Capture the cell that displays the provided text and extract its (X, Y) central coordinate. 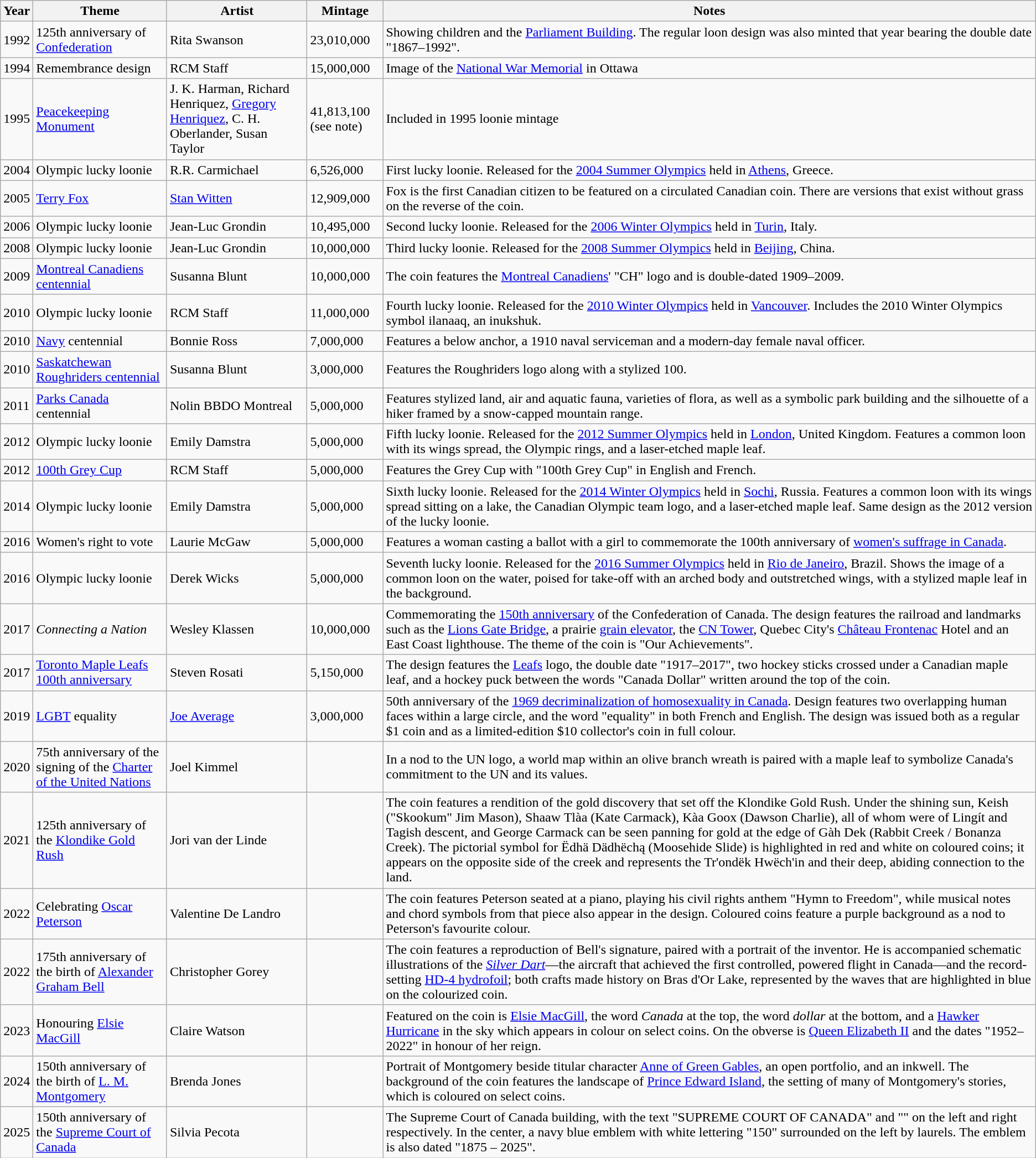
150th anniversary of the Supreme Court of Canada (100, 1132)
Honouring Elsie MacGill (100, 1030)
Second lucky loonie. Released for the 2006 Winter Olympics held in Turin, Italy. (709, 227)
2004 (17, 170)
Valentine De Landro (237, 913)
2006 (17, 227)
Fourth lucky loonie. Released for the 2010 Winter Olympics held in Vancouver. Includes the 2010 Winter Olympics symbol ilanaaq, an inukshuk. (709, 312)
2008 (17, 248)
Wesley Klassen (237, 629)
2009 (17, 277)
2020 (17, 767)
Parks Canada centennial (100, 405)
Features the Roughriders logo along with a stylized 100. (709, 370)
15,000,000 (345, 68)
10,495,000 (345, 227)
Rita Swanson (237, 40)
11,000,000 (345, 312)
Joel Kimmel (237, 767)
Year (17, 11)
2024 (17, 1081)
Steven Rosati (237, 673)
Theme (100, 11)
Mintage (345, 11)
2005 (17, 198)
1992 (17, 40)
Toronto Maple Leafs 100th anniversary (100, 673)
Laurie McGaw (237, 542)
Women's right to vote (100, 542)
41,813,100 (see note) (345, 119)
Saskatchewan Roughriders centennial (100, 370)
Navy centennial (100, 341)
125th anniversary of the Klondike Gold Rush (100, 840)
23,010,000 (345, 40)
2023 (17, 1030)
Christopher Gorey (237, 972)
2014 (17, 506)
Celebrating Oscar Peterson (100, 913)
2011 (17, 405)
Montreal Canadiens centennial (100, 277)
2025 (17, 1132)
Brenda Jones (237, 1081)
Remembrance design (100, 68)
Joe Average (237, 716)
125th anniversary of Confederation (100, 40)
Derek Wicks (237, 578)
Stan Witten (237, 198)
Third lucky loonie. Released for the 2008 Summer Olympics held in Beijing, China. (709, 248)
Bonnie Ross (237, 341)
Features the Grey Cup with "100th Grey Cup" in English and French. (709, 470)
R.R. Carmichael (237, 170)
LGBT equality (100, 716)
1995 (17, 119)
150th anniversary of the birth of L. M. Montgomery (100, 1081)
Notes (709, 11)
175th anniversary of the birth of Alexander Graham Bell (100, 972)
75th anniversary of the signing of the Charter of the United Nations (100, 767)
6,526,000 (345, 170)
Claire Watson (237, 1030)
Artist (237, 11)
Showing children and the Parliament Building. The regular loon design was also minted that year bearing the double date "1867–1992". (709, 40)
Nolin BBDO Montreal (237, 405)
12,909,000 (345, 198)
Included in 1995 loonie mintage (709, 119)
Silvia Pecota (237, 1132)
First lucky loonie. Released for the 2004 Summer Olympics held in Athens, Greece. (709, 170)
7,000,000 (345, 341)
Features a below anchor, a 1910 naval serviceman and a modern-day female naval officer. (709, 341)
Peacekeeping Monument (100, 119)
5,150,000 (345, 673)
2019 (17, 716)
1994 (17, 68)
The coin features the Montreal Canadiens' "CH" logo and is double-dated 1909–2009. (709, 277)
Connecting a Nation (100, 629)
2021 (17, 840)
J. K. Harman, Richard Henriquez, Gregory Henriquez, C. H. Oberlander, Susan Taylor (237, 119)
Jori van der Linde (237, 840)
Features a woman casting a ballot with a girl to commemorate the 100th anniversary of women's suffrage in Canada. (709, 542)
Image of the National War Memorial in Ottawa (709, 68)
Terry Fox (100, 198)
100th Grey Cup (100, 470)
